Detect which cell encompasses the target text, then output its (x, y) center coordinate. 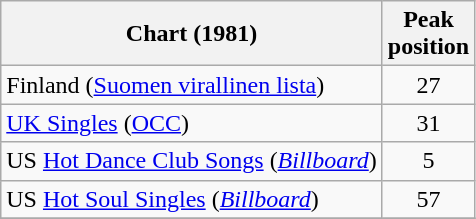
US Hot Dance Club Songs (Billboard) (192, 161)
Finland (Suomen virallinen lista) (192, 85)
31 (428, 123)
57 (428, 199)
Chart (1981) (192, 34)
Peakposition (428, 34)
US Hot Soul Singles (Billboard) (192, 199)
UK Singles (OCC) (192, 123)
27 (428, 85)
5 (428, 161)
